Provide the (X, Y) coordinate of the cell's center where the given text is located.  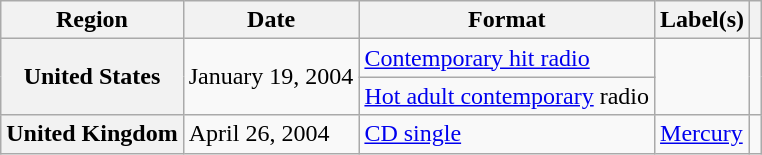
CD single (507, 134)
Label(s) (702, 20)
Format (507, 20)
Contemporary hit radio (507, 58)
January 19, 2004 (271, 77)
Mercury (702, 134)
Date (271, 20)
April 26, 2004 (271, 134)
Region (92, 20)
United States (92, 77)
United Kingdom (92, 134)
Hot adult contemporary radio (507, 96)
